From the cell containing the given text, extract its center point as [X, Y] coordinate. 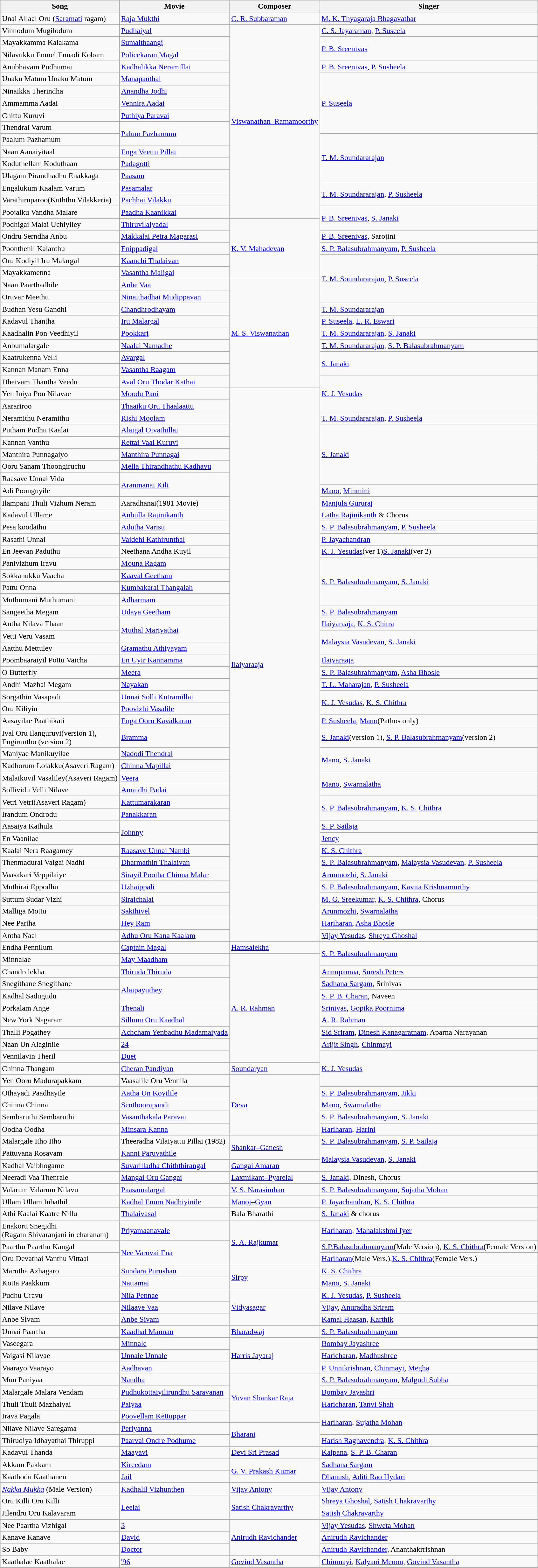
Veera [174, 778]
Enga Veettu Pillai [174, 152]
Bombay Jayashree [429, 1344]
Thuli Thuli Mazhaiyai [60, 1404]
Kamal Haasan, Karthik [429, 1319]
Dheivam Thantha Veedu [60, 382]
Hey Ram [174, 923]
Ival Oru Ilanguruvi(version 1),Engiruntho (version 2) [60, 737]
Kumbakarai Thangaiah [174, 588]
Raja Mukthi [174, 18]
Mella Thirandhathu Kadhavu [174, 466]
Kadhal Vaibhogame [60, 1165]
Achcham Yenbadhu Madamaiyada [174, 1032]
Kaadhalin Pon Veedhiyil [60, 333]
S. P. B. Charan, Naveen [429, 996]
Moodu Pani [174, 394]
Antha Nilava Thaan [60, 624]
Yuvan Shankar Raja [275, 1398]
Manthira Punnagaiyo [60, 454]
Gramathu Athiyayam [174, 648]
Adhu Oru Kana Kaalam [174, 935]
Paarvai Ondre Podhume [174, 1440]
Paarthu Paarthu Kangal [60, 1247]
Oodha Oodha [60, 1129]
'96 [174, 1562]
Pudhukottaiyilirundhu Saravanan [174, 1392]
Enga Ooru Kavalkaran [174, 721]
Aranmanai Kili [174, 485]
S. P. Balasubrahmanyam, K. S. Chithra [429, 808]
Makkalai Petra Magarasi [174, 236]
Singer [429, 6]
Othayadi Paadhayile [60, 1093]
Unnai Solli Kutramillai [174, 696]
Periyanna [174, 1428]
Oru Kodiyil Iru Malargal [60, 261]
Palum Pazhamum [174, 133]
Kaathalae Kaathalae [60, 1562]
Minnalae [60, 960]
Paiyaa [174, 1404]
Amaidhi Padai [174, 790]
Kanni Paruvathile [174, 1153]
K. J. Yesudas, P. Susheela [429, 1295]
Chinna Chinna [60, 1105]
Shankar–Ganesh [275, 1147]
Latha Rajinikanth & Chorus [429, 515]
Sumaithaangi [174, 43]
Enippadigal [174, 248]
Raasave Unnai Nambi [174, 850]
Panivizhum Iravu [60, 563]
Nee Varuvai Ena [174, 1253]
Adutha Varisu [174, 527]
T. M. Soundararajan, S. P. Balasubrahmanyam [429, 345]
Cheran Pandiyan [174, 1068]
Muthirai Eppodhu [60, 887]
Ninaithadhai Mudippavan [174, 297]
New York Nagaram [60, 1020]
Sangeetha Megam [60, 612]
S. Janaki, Dinesh, Chorus [429, 1178]
Thendral Varum [60, 127]
Harish Raghavendra, K. S. Chithra [429, 1440]
Naan Un Alaginile [60, 1044]
Nee Paartha Vizhigal [60, 1525]
Unnai Paartha [60, 1332]
Pattu Onna [60, 588]
Kadhal Enum Nadhiyinile [174, 1202]
Sakthivel [174, 911]
Vidyasagar [275, 1307]
Aatthu Mettuley [60, 648]
Kireedam [174, 1465]
Bala Bharathi [275, 1214]
T. L. Maharajan, P. Susheela [429, 684]
Kotta Paakkum [60, 1283]
Engalukum Kaalam Varum [60, 188]
M. K. Thyagaraja Bhagavathar [429, 18]
Enakoru Snegidhi(Ragam Shivaranjani in charanam) [60, 1230]
Jail [174, 1477]
P. Susheela, Mano(Pathos only) [429, 721]
Sadhana Sargam, Srinivas [429, 984]
Rasathi Unnai [60, 539]
Chandralekha [60, 972]
Anbe Vaa [174, 285]
Paasam [174, 176]
Nattamai [174, 1283]
Kaathodu Kaathanen [60, 1477]
Unnale Unnale [174, 1356]
Annupamaa, Suresh Peters [429, 972]
Kaanchi Thalaivan [174, 261]
Anirudh Ravichander, Ananthakrrishnan [429, 1550]
En Jeevan Paduthu [60, 551]
Sembaruthi Sembaruthi [60, 1117]
Haricharan, Tanvi Shah [429, 1404]
S. P. Balasubrahmanyam, Asha Bhosle [429, 672]
Poovellam Kettuppar [174, 1416]
Nilaave Vaa [174, 1307]
Bramma [174, 737]
Thiruda Thiruda [174, 972]
Doctor [174, 1550]
S. P. Balasubrahmanyam, Kavita Krishnamurthy [429, 887]
Devi Sri Prasad [275, 1452]
Kaadhal Mannan [174, 1332]
Sirayil Pootha Chinna Malar [174, 875]
Hariharan(Male Vers.),K. S. Chithra(Female Vers.) [429, 1259]
Kadhorum Lolakku(Asaveri Ragam) [60, 766]
Policekaran Magal [174, 55]
Kattumarakaran [174, 802]
S. P. Balasubrahmanyam, Malaysia Vasudevan, P. Susheela [429, 863]
Ooru Sanam Thoongiruchu [60, 466]
Chandhrodhayam [174, 309]
Nilave Nilave Saregama [60, 1428]
Ullam Ullam Inbathil [60, 1202]
Aatha Un Koyilile [174, 1093]
Viswanathan–Ramamoorthy [275, 122]
S. Janaki(version 1), S. P. Balasubrahmanyam(version 2) [429, 737]
Sundara Purushan [174, 1271]
Thiruvilaiyadal [174, 224]
Snegithane Snegithane [60, 984]
Jilendru Oru Kalavaram [60, 1513]
Arunmozhi, S. Janaki [429, 875]
Minnale [174, 1344]
P. Jayachandran [429, 539]
Kaalai Nera Raagamey [60, 850]
C. S. Jayaraman, P. Suseela [429, 31]
Malliga Mottu [60, 911]
Malaikovil Vasaliley(Asaveri Ragam) [60, 778]
Thalaivasal [174, 1214]
Kannan Vanthu [60, 442]
Manthira Punnagai [174, 454]
G. V. Prakash Kumar [275, 1471]
Malargale Malara Vendam [60, 1392]
Dharmathin Thalaivan [174, 863]
P. B. Sreenivas [429, 49]
Siraichalai [174, 899]
Vaigasi Nilavae [60, 1356]
P. Unnikrishnan, Chinmayi, Megha [429, 1368]
3 [174, 1525]
Aadhavan [174, 1368]
Deva [275, 1105]
Ilampani Thuli Vizhum Neram [60, 503]
Thaaiku Oru Thaalaattu [174, 406]
Naan Aanaiyitaal [60, 152]
Minsara Kanna [174, 1129]
Anbumalargale [60, 345]
Sirpy [275, 1277]
Vetri Vetri(Asaveri Ragam) [60, 802]
M. S. Viswanathan [275, 333]
Sid Sriram, Dinesh Kanagaratnam, Aparna Narayanan [429, 1032]
Raasave Unnai Vida [60, 479]
S. P. Balasubrahmanyam, Jikki [429, 1093]
Irava Pagala [60, 1416]
Irandum Ondrodu [60, 814]
Aasaiya Kathula [60, 826]
Dhanush, Aditi Rao Hydari [429, 1477]
S. Janaki & chorus [429, 1214]
Harris Jayaraj [275, 1356]
Duet [174, 1056]
Kadhal Sadugudu [60, 996]
Adi Poonguyile [60, 491]
Padagotti [174, 164]
S. P. Balasubrahmanyam, Sujatha Mohan [429, 1190]
Pudhaiyal [174, 31]
Muthal Mariyathai [174, 630]
Yen Iniya Pon Nilavae [60, 394]
K. J. Yesudas(ver 1)S. Janaki(ver 2) [429, 551]
Nadodi Thendral [174, 754]
Senthoorapandi [174, 1105]
Pasamalar [174, 188]
Vasanthakala Paravai [174, 1117]
Kaatrukenna Velli [60, 358]
Podhigai Malai Uchiyiley [60, 224]
Antha Naal [60, 935]
En Uyir Kannamma [174, 660]
Anandha Jodhi [174, 91]
Anubhavam Pudhumai [60, 67]
Oru Kiliyin [60, 709]
S.P.Balasubrahmanyam(Male Version), K. S. Chithra(Female Version) [429, 1247]
Neramithu Neramithu [60, 418]
Valarum Valarum Nilavu [60, 1190]
Mun Paniyaa [60, 1380]
David [174, 1537]
Haricharan, Madhushree [429, 1356]
Thalli Pogathey [60, 1032]
Neethana Andha Kuyil [174, 551]
Anbulla Rajinikanth [174, 515]
Oru Killi Oru Killi [60, 1501]
Bharadwaj [275, 1332]
Uzhaippali [174, 887]
Vijay, Anuradha Sriram [429, 1307]
Vasantha Maligai [174, 273]
Arijit Singh, Chinmayi [429, 1044]
Poonthenil Kalanthu [60, 248]
Porkalam Ange [60, 1008]
Unai Allaal Oru (Saramati ragam) [60, 18]
Mouna Ragam [174, 563]
K. V. Mahadevan [275, 248]
Poovizhi Vasalile [174, 709]
Kadhalikka Neramillai [174, 67]
Vaasakari Veppilaiye [60, 875]
Ammamma Aadai [60, 103]
Aarariroo [60, 406]
Vaidehi Kathirunthal [174, 539]
Andhi Mazhai Megam [60, 684]
Kadavul Thantha [60, 321]
Nee Partha [60, 923]
Song [60, 6]
P. B. Sreenivas, P. Susheela [429, 67]
Muthumani Muthumani [60, 600]
Ulagam Pirandhadhu Enakkaga [60, 176]
Hariharan, Asha Bhosle [429, 923]
Oru Devathai Vanthu Vittaal [60, 1259]
Suttum Sudar Vizhi [60, 899]
Neeradi Vaa Thenrale [60, 1178]
C. R. Subbaraman [275, 18]
T. M. Soundararajan, P. Suseela [429, 279]
Hamsalekha [275, 948]
Chinna Mapillai [174, 766]
Aaradhanai(1981 Movie) [174, 503]
Kanave Kanave [60, 1537]
P. Suseela [429, 103]
Alaigal Oivathillai [174, 430]
Manoj–Gyan [275, 1202]
Unaku Matum Unaku Matum [60, 79]
Rishi Moolam [174, 418]
Hariharan, Mahalakshmi Iyer [429, 1230]
Pattuvana Rosavam [60, 1153]
Chittu Kuruvi [60, 115]
S. P. Balasubrahmanyam, S. P. Sailaja [429, 1141]
Poombaaraiyil Pottu Vaicha [60, 660]
Vaasalile Oru Vennila [174, 1081]
Putham Pudhu Kaalai [60, 430]
M. G. Sreekumar, K. S. Chithra, Chorus [429, 899]
Hariharan, Harini [429, 1129]
Vennira Aadai [174, 103]
Akkam Pakkam [60, 1465]
Theeradha Vilaiyattu Pillai (1982) [174, 1141]
Kadavul Ullame [60, 515]
Paadha Kaanikkai [174, 212]
Sollividu Velli Nilave [60, 790]
Athi Kaalai Kaatre Nillu [60, 1214]
O Butterfly [60, 672]
Vijay Yesudas, Shweta Mohan [429, 1525]
Manjula Gururaj [429, 503]
Kannan Manam Enna [60, 370]
Vennilavin Theril [60, 1056]
Vasantha Raagam [174, 370]
Ondru Serndha Anbu [60, 236]
Manapanthal [174, 79]
Thenali [174, 1008]
Pesa koodathu [60, 527]
Maayavi [174, 1452]
Sillunu Oru Kaadhal [174, 1020]
Pookkari [174, 333]
Budhan Yesu Gandhi [60, 309]
Paasamalargal [174, 1190]
Panakkaran [174, 814]
Jency [429, 838]
Thirudiya Idhayathai Thiruppi [60, 1440]
Leelai [174, 1507]
Sokkanukku Vaacha [60, 576]
Rettai Vaal Kuruvi [174, 442]
Marutha Azhagaro [60, 1271]
Nilave Nilave [60, 1307]
Varathiruparoo(Kuththu Vilakkeria) [60, 200]
Movie [174, 6]
S. P. Balasubrahmanyam, Malgudi Subha [429, 1380]
Shreya Ghoshal, Satish Chakravarthy [429, 1501]
Meera [174, 672]
Pachhai Vilakku [174, 200]
Gangai Amaran [275, 1165]
Composer [275, 6]
Chinmayi, Kalyani Menon, Govind Vasantha [429, 1562]
Pudhu Uravu [60, 1295]
Kaaval Geetham [174, 576]
Vaarayo Vaarayo [60, 1368]
Priyamaanavale [174, 1230]
Naalai Namadhe [174, 345]
May Maadham [174, 960]
Kadhalil Vizhunthen [174, 1489]
P. B. Sreenivas, Sarojini [429, 236]
Govind Vasantha [275, 1562]
V. S. Narasimhan [275, 1190]
Nilavukku Enmel Ennadi Kobam [60, 55]
S. P. Sailaja [429, 826]
Nila Pennae [174, 1295]
24 [174, 1044]
Poojaiku Vandha Malare [60, 212]
Koduthellam Koduthaan [60, 164]
Ilaiyaraaja, K. S. Chitra [429, 624]
Soundaryan [275, 1068]
Vetti Veru Vasam [60, 636]
Aasayilae Paathikati [60, 721]
Mangai Oru Gangai [174, 1178]
Udaya Geetham [174, 612]
Kadavul Thanda [60, 1452]
P. Jayachandran, K. S. Chithra [429, 1202]
Vaseegara [60, 1344]
Maniyae Manikuyilae [60, 754]
Ninaikka Therindha [60, 91]
Paalum Pazhamum [60, 139]
Suvarilladha Chiththirangal [174, 1165]
Sadhana Sargam [429, 1465]
Malargale Itho Itho [60, 1141]
Sorgathin Vasapadi [60, 696]
Johnny [174, 832]
Oruvar Meethu [60, 297]
Arunmozhi, Swarnalatha [429, 911]
Thenmadurai Vaigai Nadhi [60, 863]
Endha Pennilum [60, 948]
Bharani [275, 1434]
Nayakan [174, 684]
Nandha [174, 1380]
Naan Paarthadhile [60, 285]
Srinivas, Gopika Poornima [429, 1008]
Adharmam [174, 600]
P. B. Sreenivas, S. Janaki [429, 218]
So Baby [60, 1550]
Puthiya Paravai [174, 115]
Mayakkamenna [60, 273]
Hariharan, Sujatha Mohan [429, 1422]
T. M. Soundararajan, S. Janaki [429, 333]
Nakka Mukka (Male Version) [60, 1489]
P. Suseela, L. R. Eswari [429, 321]
Aval Oru Thodar Kathai [174, 382]
Mano, Minmini [429, 491]
Kalpana, S. P. B. Charan [429, 1452]
Vinnodum Mugilodum [60, 31]
Bombay Jayashri [429, 1392]
Vijay Yesudas, Shreya Ghoshal [429, 935]
En Vaanilae [60, 838]
K. J. Yesudas, K. S. Chithra [429, 703]
Yen Ooru Madurapakkam [60, 1081]
Captain Magal [174, 948]
S. A. Rajkumar [275, 1242]
Avargal [174, 358]
Iru Malargal [174, 321]
Chinna Thangam [60, 1068]
Alaipayuthey [174, 990]
Laxmikant–Pyarelal [275, 1178]
Mayakkamma Kalakama [60, 43]
